Find where the given text appears and provide that cell's center as [X, Y] coordinate. 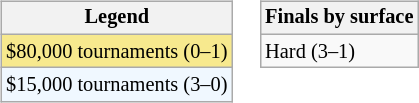
Legend [116, 18]
Finals by surface [339, 18]
$80,000 tournaments (0–1) [116, 51]
$15,000 tournaments (3–0) [116, 85]
Hard (3–1) [339, 51]
